Determine the [X, Y] coordinate at the center of the cell enclosing the given text.  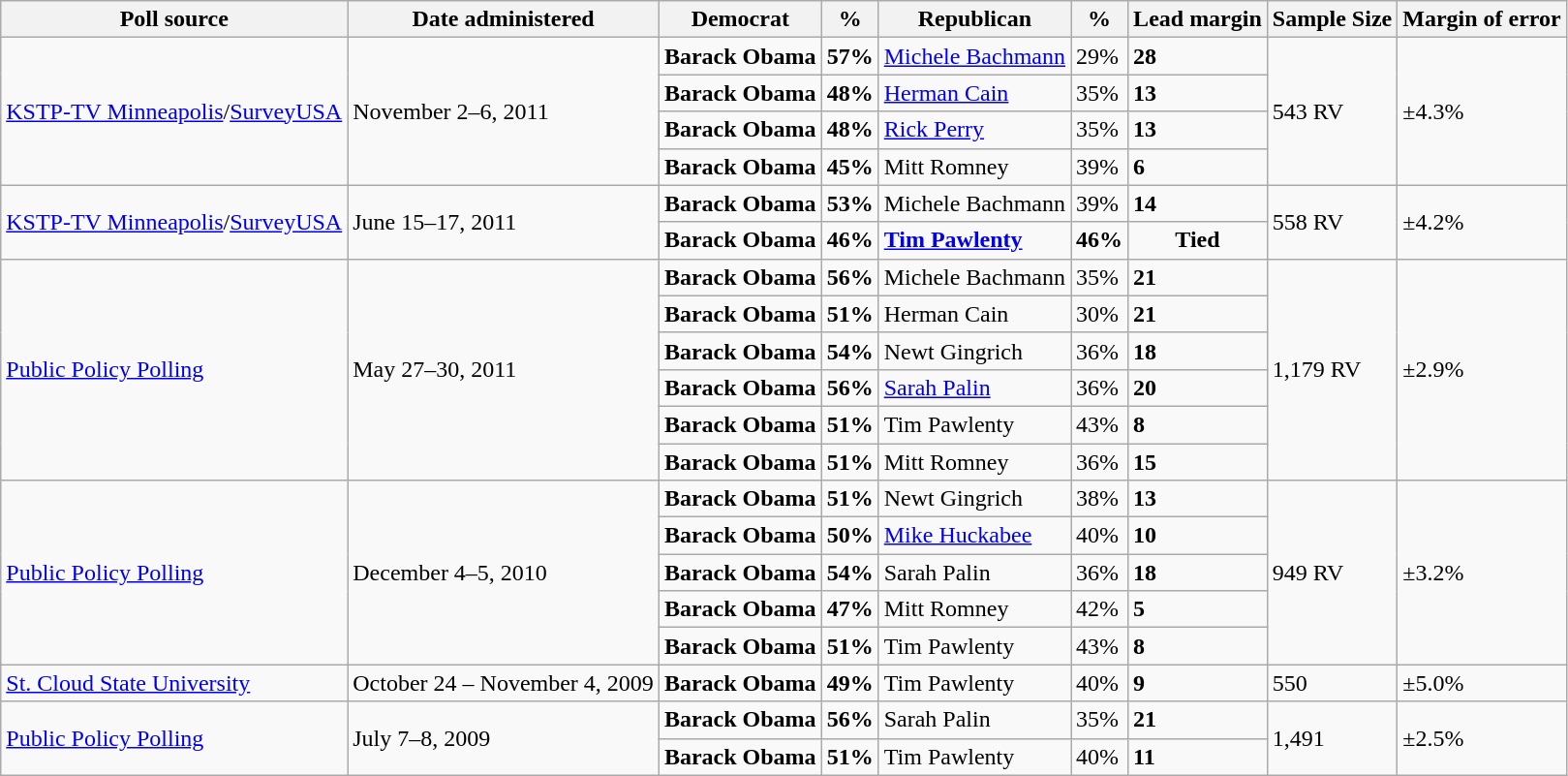
28 [1198, 56]
9 [1198, 683]
Republican [974, 19]
30% [1100, 314]
Democrat [740, 19]
±2.9% [1482, 369]
Lead margin [1198, 19]
October 24 – November 4, 2009 [504, 683]
Rick Perry [974, 130]
20 [1198, 388]
Margin of error [1482, 19]
11 [1198, 757]
±2.5% [1482, 738]
45% [850, 167]
5 [1198, 609]
July 7–8, 2009 [504, 738]
6 [1198, 167]
June 15–17, 2011 [504, 222]
November 2–6, 2011 [504, 111]
57% [850, 56]
May 27–30, 2011 [504, 369]
Date administered [504, 19]
Tied [1198, 240]
Mike Huckabee [974, 536]
1,491 [1332, 738]
15 [1198, 462]
47% [850, 609]
±3.2% [1482, 573]
Sample Size [1332, 19]
±4.3% [1482, 111]
10 [1198, 536]
1,179 RV [1332, 369]
38% [1100, 499]
50% [850, 536]
±4.2% [1482, 222]
±5.0% [1482, 683]
949 RV [1332, 573]
49% [850, 683]
53% [850, 203]
558 RV [1332, 222]
St. Cloud State University [174, 683]
December 4–5, 2010 [504, 573]
543 RV [1332, 111]
42% [1100, 609]
Poll source [174, 19]
550 [1332, 683]
29% [1100, 56]
14 [1198, 203]
